Detect which cell encompasses the target text, then output its [x, y] center coordinate. 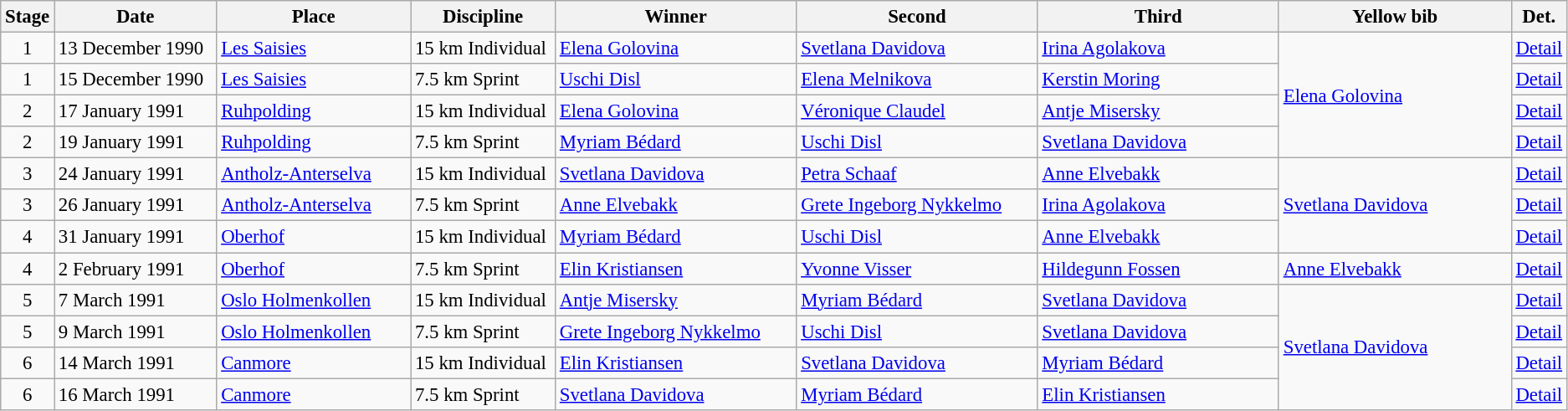
16 March 1991 [135, 394]
Kerstin Moring [1158, 80]
19 January 1991 [135, 142]
Elena Melnikova [917, 80]
Place [314, 17]
15 December 1990 [135, 80]
14 March 1991 [135, 362]
Yvonne Visser [917, 269]
2 February 1991 [135, 269]
Third [1158, 17]
Yellow bib [1395, 17]
Second [917, 17]
Véronique Claudel [917, 111]
Petra Schaaf [917, 174]
24 January 1991 [135, 174]
13 December 1990 [135, 49]
Hildegunn Fossen [1158, 269]
9 March 1991 [135, 331]
Stage [28, 17]
31 January 1991 [135, 237]
26 January 1991 [135, 205]
7 March 1991 [135, 300]
17 January 1991 [135, 111]
Date [135, 17]
Discipline [484, 17]
Winner [676, 17]
Det. [1539, 17]
